Output the [X, Y] coordinate of the center of the cell containing the given text.  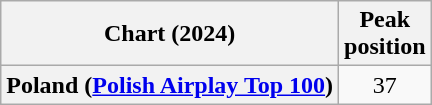
37 [385, 85]
Poland (Polish Airplay Top 100) [170, 85]
Chart (2024) [170, 34]
Peakposition [385, 34]
